Scan for the cell matching the given text and deliver its (X, Y) coordinate at center. 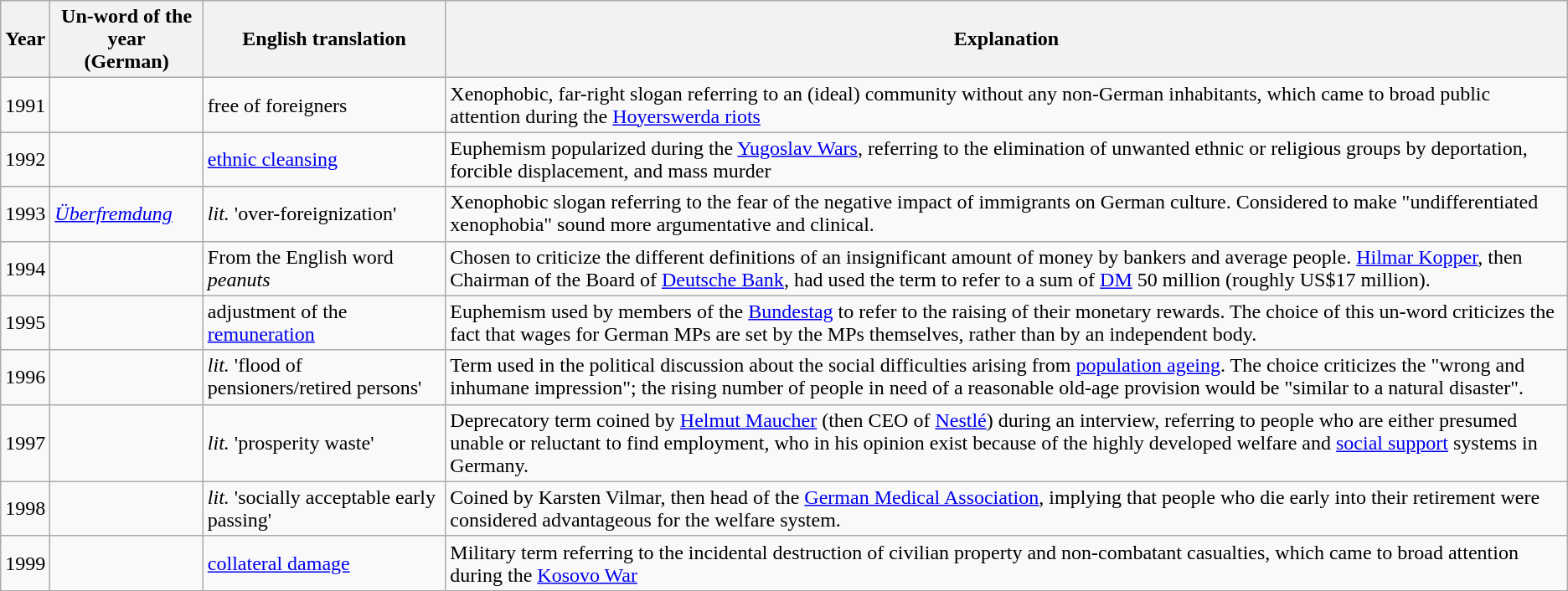
From the English word peanuts (323, 268)
1993 (25, 214)
1999 (25, 563)
1995 (25, 323)
1992 (25, 159)
1994 (25, 268)
Überfremdung (126, 214)
Year (25, 39)
adjustment of the remuneration (323, 323)
English translation (323, 39)
Un-word of the year(German) (126, 39)
lit. 'flood of pensioners/retired persons' (323, 377)
lit. 'prosperity waste' (323, 443)
ethnic cleansing (323, 159)
1997 (25, 443)
free of foreigners (323, 105)
Explanation (1007, 39)
1996 (25, 377)
collateral damage (323, 563)
lit. 'socially acceptable early passing' (323, 509)
1991 (25, 105)
1998 (25, 509)
lit. 'over-foreignization' (323, 214)
